For the text-containing cell, return its midpoint in [x, y] coordinate format. 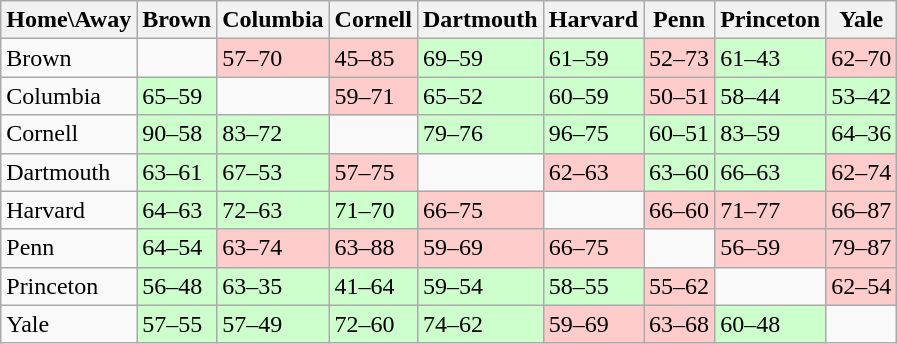
55–62 [680, 286]
56–48 [177, 286]
71–70 [373, 210]
50–51 [680, 96]
67–53 [273, 172]
58–55 [593, 286]
63–35 [273, 286]
64–54 [177, 248]
63–60 [680, 172]
60–51 [680, 134]
65–59 [177, 96]
57–55 [177, 324]
61–43 [770, 58]
65–52 [480, 96]
61–59 [593, 58]
71–77 [770, 210]
62–70 [862, 58]
66–87 [862, 210]
41–64 [373, 286]
Home\Away [69, 20]
59–71 [373, 96]
63–74 [273, 248]
66–63 [770, 172]
45–85 [373, 58]
74–62 [480, 324]
60–59 [593, 96]
57–49 [273, 324]
96–75 [593, 134]
69–59 [480, 58]
58–44 [770, 96]
66–60 [680, 210]
63–68 [680, 324]
57–75 [373, 172]
52–73 [680, 58]
72–63 [273, 210]
62–63 [593, 172]
72–60 [373, 324]
63–88 [373, 248]
64–36 [862, 134]
63–61 [177, 172]
83–59 [770, 134]
59–54 [480, 286]
62–54 [862, 286]
79–87 [862, 248]
56–59 [770, 248]
53–42 [862, 96]
60–48 [770, 324]
57–70 [273, 58]
64–63 [177, 210]
83–72 [273, 134]
90–58 [177, 134]
79–76 [480, 134]
62–74 [862, 172]
